Scan for the cell matching the given text and deliver its [x, y] coordinate at center. 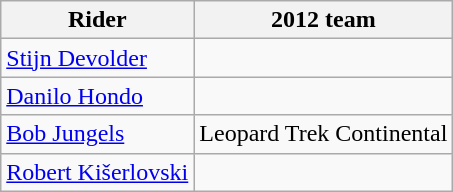
Stijn Devolder [98, 58]
Robert Kišerlovski [98, 172]
2012 team [324, 20]
Rider [98, 20]
Bob Jungels [98, 134]
Danilo Hondo [98, 96]
Leopard Trek Continental [324, 134]
